Determine the [X, Y] coordinate at the center of the cell enclosing the given text.  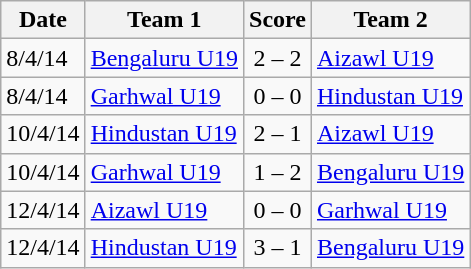
2 – 2 [278, 58]
Team 1 [164, 20]
Date [43, 20]
Score [278, 20]
1 – 2 [278, 172]
Team 2 [390, 20]
3 – 1 [278, 248]
2 – 1 [278, 134]
